Pinpoint the cell where the given text exists, returning its (x, y) midpoint coordinate. 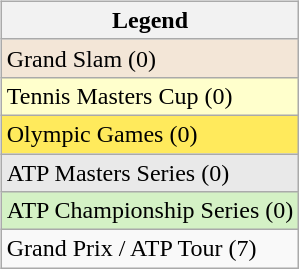
ATP Championship Series (0) (150, 211)
Grand Prix / ATP Tour (7) (150, 249)
Olympic Games (0) (150, 134)
Grand Slam (0) (150, 58)
Tennis Masters Cup (0) (150, 96)
Legend (150, 20)
ATP Masters Series (0) (150, 173)
